Return [X, Y] of the center of cell containing provided text 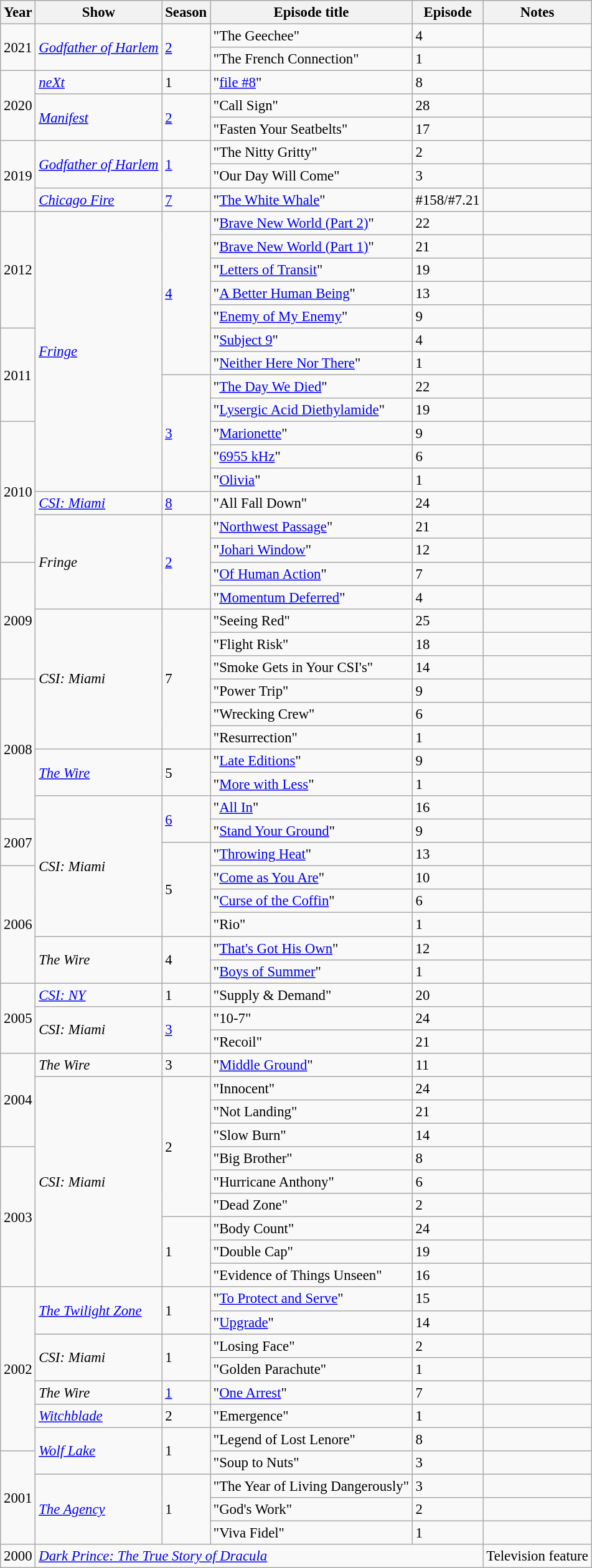
"Northwest Passage" [311, 527]
"Flight Risk" [311, 644]
"That's Got His Own" [311, 948]
"Marionette" [311, 434]
2003 [18, 1217]
"Stand Your Ground" [311, 831]
"Come as You Are" [311, 878]
"All In" [311, 808]
"Body Count" [311, 1229]
2021 [18, 47]
"Brave New World (Part 1)" [311, 246]
10 [448, 878]
2001 [18, 1498]
2020 [18, 106]
2006 [18, 925]
Chicago Fire [98, 200]
Notes [537, 12]
The Twilight Zone [98, 1310]
2005 [18, 1018]
"Enemy of My Enemy" [311, 317]
Year [18, 12]
"Hurricane Anthony" [311, 1182]
"Big Brother" [311, 1159]
"Recoil" [311, 1042]
"Momentum Deferred" [311, 597]
"Slow Burn" [311, 1135]
2019 [18, 175]
"Evidence of Things Unseen" [311, 1276]
"Double Cap" [311, 1252]
CSI: NY [98, 995]
Episode title [311, 12]
2012 [18, 269]
"Losing Face" [311, 1346]
"Neither Here Nor There" [311, 363]
"One Arrest" [311, 1393]
"Emergence" [311, 1416]
"Rio" [311, 925]
Episode [448, 12]
"Upgrade" [311, 1322]
"Call Sign" [311, 106]
"Supply & Demand" [311, 995]
"The Geechee" [311, 36]
"God's Work" [311, 1510]
"The Year of Living Dangerously" [311, 1486]
"Boys of Summer" [311, 971]
"Johari Window" [311, 551]
"Legend of Lost Lenore" [311, 1439]
"Fasten Your Seatbelts" [311, 129]
"Lysergic Acid Diethylamide" [311, 410]
"More with Less" [311, 785]
2004 [18, 1100]
28 [448, 106]
"The White Whale" [311, 200]
2007 [18, 842]
"All Fall Down" [311, 503]
"Brave New World (Part 2)" [311, 223]
2009 [18, 620]
2011 [18, 375]
2008 [18, 749]
Television feature [537, 1556]
"To Protect and Serve" [311, 1299]
"Throwing Heat" [311, 854]
"Soup to Nuts" [311, 1463]
neXt [98, 83]
"A Better Human Being" [311, 293]
"Of Human Action" [311, 574]
"6955 kHz" [311, 457]
"Dead Zone" [311, 1205]
18 [448, 644]
"Subject 9" [311, 340]
11 [448, 1065]
2002 [18, 1369]
The Agency [98, 1510]
"Middle Ground" [311, 1065]
"Seeing Red" [311, 620]
"The Nitty Gritty" [311, 152]
"Not Landing" [311, 1112]
"Wrecking Crew" [311, 714]
17 [448, 129]
"file #8" [311, 83]
Wolf Lake [98, 1451]
Dark Prince: The True Story of Dracula [259, 1556]
"Golden Parachute" [311, 1369]
#158/#7.21 [448, 200]
Show [98, 12]
"The Day We Died" [311, 386]
"Power Trip" [311, 691]
"Smoke Gets in Your CSI's" [311, 668]
"Letters of Transit" [311, 269]
"Resurrection" [311, 737]
"Viva Fidel" [311, 1533]
"The French Connection" [311, 59]
"10-7" [311, 1018]
"Our Day Will Come" [311, 176]
"Late Editions" [311, 761]
"Olivia" [311, 480]
Season [186, 12]
15 [448, 1299]
"Curse of the Coffin" [311, 902]
Witchblade [98, 1416]
25 [448, 620]
20 [448, 995]
2000 [18, 1556]
"Innocent" [311, 1088]
Manifest [98, 117]
2010 [18, 492]
